Return the [X, Y] coordinate for the center point of the cell that contains the specified text.  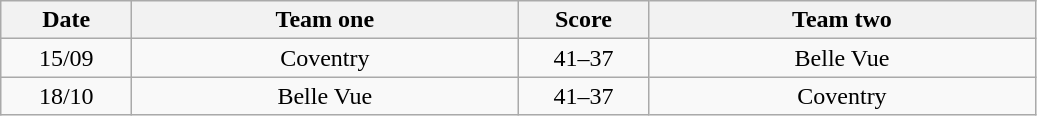
18/10 [66, 96]
Score [584, 20]
Date [66, 20]
15/09 [66, 58]
Team two [842, 20]
Team one [325, 20]
